Find where the given text appears and provide that cell's center as (X, Y) coordinate. 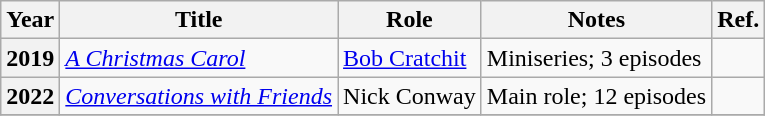
Nick Conway (410, 96)
2022 (30, 96)
A Christmas Carol (199, 58)
Role (410, 20)
2019 (30, 58)
Bob Cratchit (410, 58)
Conversations with Friends (199, 96)
Miniseries; 3 episodes (596, 58)
Main role; 12 episodes (596, 96)
Notes (596, 20)
Title (199, 20)
Ref. (738, 20)
Year (30, 20)
